Search for the cell housing the specified text and yield its [x, y] center coordinate. 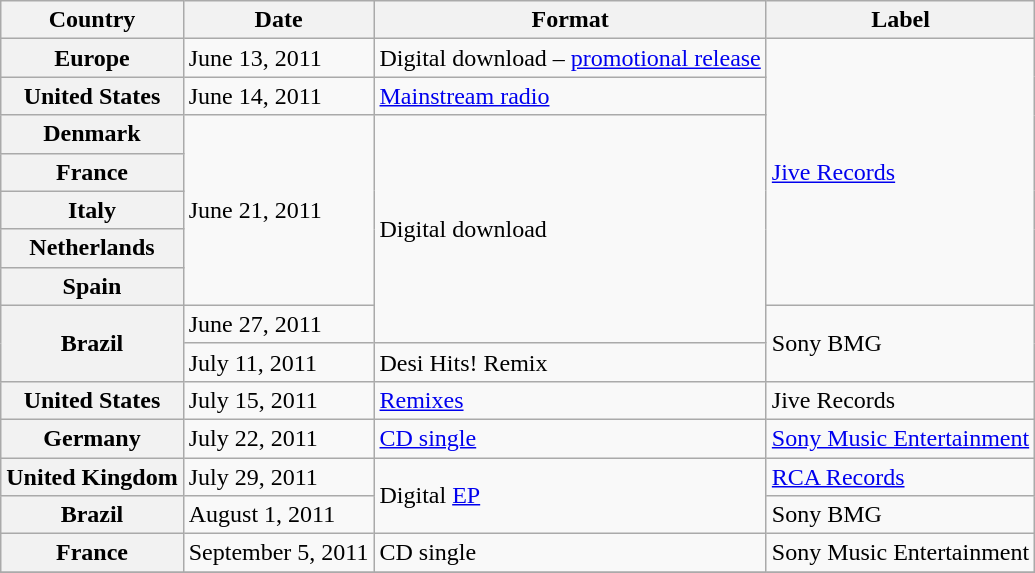
July 22, 2011 [278, 438]
United Kingdom [92, 477]
July 29, 2011 [278, 477]
RCA Records [900, 477]
Digital download – promotional release [570, 58]
September 5, 2011 [278, 553]
Format [570, 20]
Germany [92, 438]
June 14, 2011 [278, 96]
Europe [92, 58]
Spain [92, 286]
Remixes [570, 400]
July 15, 2011 [278, 400]
Country [92, 20]
Date [278, 20]
June 13, 2011 [278, 58]
Netherlands [92, 248]
June 21, 2011 [278, 210]
Digital EP [570, 496]
Digital download [570, 229]
June 27, 2011 [278, 324]
Italy [92, 210]
Label [900, 20]
July 11, 2011 [278, 362]
Mainstream radio [570, 96]
August 1, 2011 [278, 515]
Denmark [92, 134]
Desi Hits! Remix [570, 362]
